From the cell containing the given text, extract its center point as [x, y] coordinate. 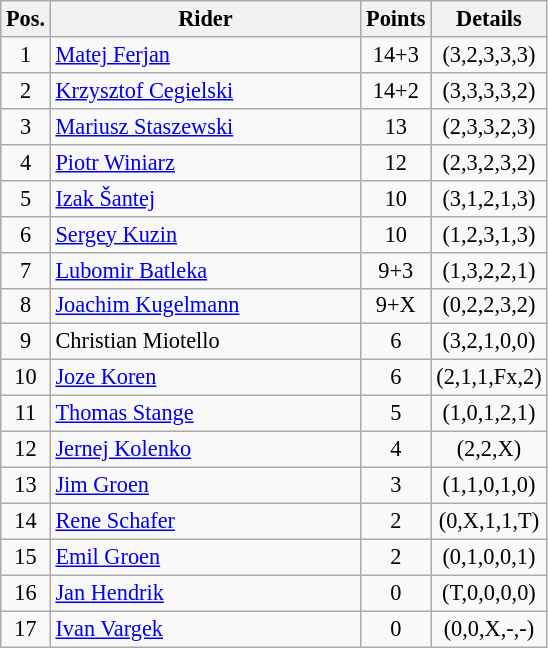
(3,2,1,0,0) [489, 342]
Joachim Kugelmann [205, 306]
Rene Schafer [205, 521]
11 [26, 414]
(1,2,3,1,3) [489, 234]
(0,1,0,0,1) [489, 557]
(0,0,X,-,-) [489, 629]
Emil Groen [205, 557]
Details [489, 19]
Mariusz Staszewski [205, 126]
(T,0,0,0,0) [489, 593]
Joze Koren [205, 378]
Thomas Stange [205, 414]
(1,0,1,2,1) [489, 414]
Piotr Winiarz [205, 162]
Matej Ferjan [205, 55]
(0,X,1,1,T) [489, 521]
Jernej Kolenko [205, 450]
16 [26, 593]
Krzysztof Cegielski [205, 90]
Jan Hendrik [205, 593]
(2,3,3,2,3) [489, 126]
Points [396, 19]
(1,1,0,1,0) [489, 485]
(1,3,2,2,1) [489, 270]
(3,1,2,1,3) [489, 198]
Izak Šantej [205, 198]
Christian Miotello [205, 342]
Lubomir Batleka [205, 270]
(2,3,2,3,2) [489, 162]
7 [26, 270]
(3,2,3,3,3) [489, 55]
9+3 [396, 270]
(2,2,X) [489, 450]
1 [26, 55]
8 [26, 306]
17 [26, 629]
Ivan Vargek [205, 629]
9 [26, 342]
Sergey Kuzin [205, 234]
Jim Groen [205, 485]
(0,2,2,3,2) [489, 306]
(2,1,1,Fx,2) [489, 378]
Rider [205, 19]
Pos. [26, 19]
9+X [396, 306]
15 [26, 557]
14+2 [396, 90]
(3,3,3,3,2) [489, 90]
14 [26, 521]
14+3 [396, 55]
